Provide the [x, y] coordinate of the cell's center where the given text is located.  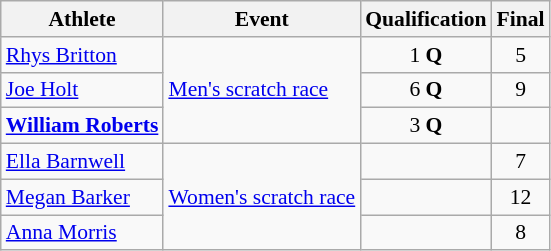
Anna Morris [82, 233]
7 [521, 162]
1 Q [426, 55]
Men's scratch race [262, 90]
8 [521, 233]
5 [521, 55]
Event [262, 19]
12 [521, 197]
Women's scratch race [262, 198]
Megan Barker [82, 197]
9 [521, 90]
6 Q [426, 90]
Ella Barnwell [82, 162]
Joe Holt [82, 90]
Final [521, 19]
Qualification [426, 19]
William Roberts [82, 126]
Athlete [82, 19]
3 Q [426, 126]
Rhys Britton [82, 55]
